Provide the (X, Y) coordinate of the cell's center where the given text is located.  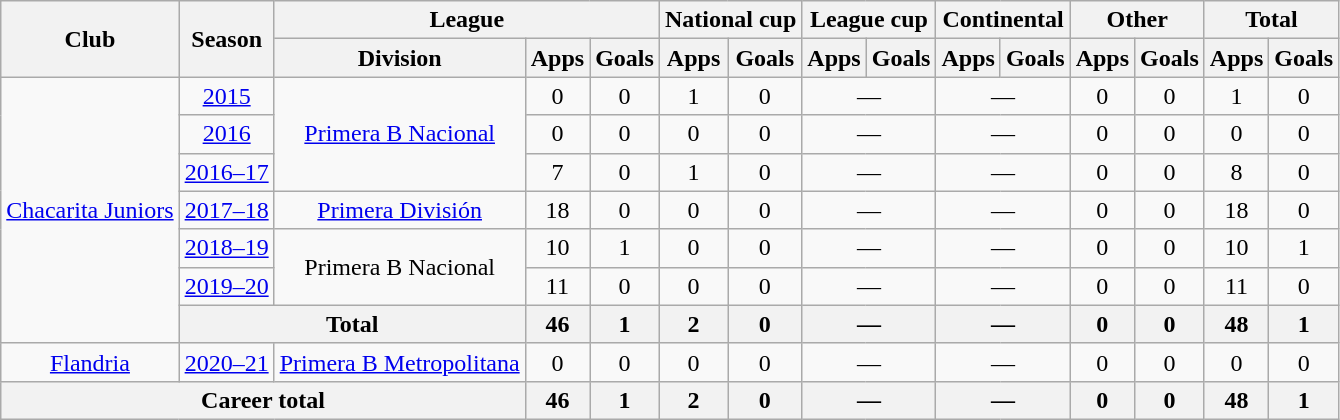
2017–18 (226, 210)
Chacarita Juniors (90, 210)
Career total (263, 400)
2016 (226, 134)
2016–17 (226, 172)
2018–19 (226, 248)
Primera División (400, 210)
Primera B Metropolitana (400, 362)
Other (1137, 20)
2020–21 (226, 362)
2019–20 (226, 286)
2015 (226, 96)
Division (400, 58)
Season (226, 39)
Continental (1003, 20)
National cup (730, 20)
Club (90, 39)
8 (1236, 172)
7 (557, 172)
Flandria (90, 362)
League (466, 20)
League cup (869, 20)
